For the text-containing cell, return its midpoint in [x, y] coordinate format. 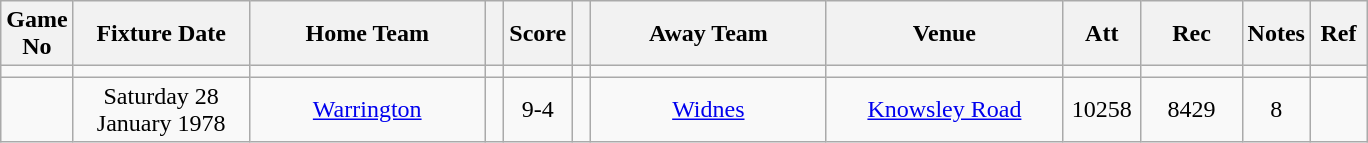
Knowsley Road [944, 110]
Home Team [367, 34]
Away Team [708, 34]
9-4 [538, 110]
10258 [1102, 110]
Venue [944, 34]
8 [1276, 110]
Game No [37, 34]
Ref [1338, 34]
Widnes [708, 110]
Saturday 28 January 1978 [161, 110]
Rec [1192, 34]
Warrington [367, 110]
Notes [1276, 34]
Fixture Date [161, 34]
Att [1102, 34]
8429 [1192, 110]
Score [538, 34]
